Determine the (X, Y) coordinate at the center of the cell enclosing the given text.  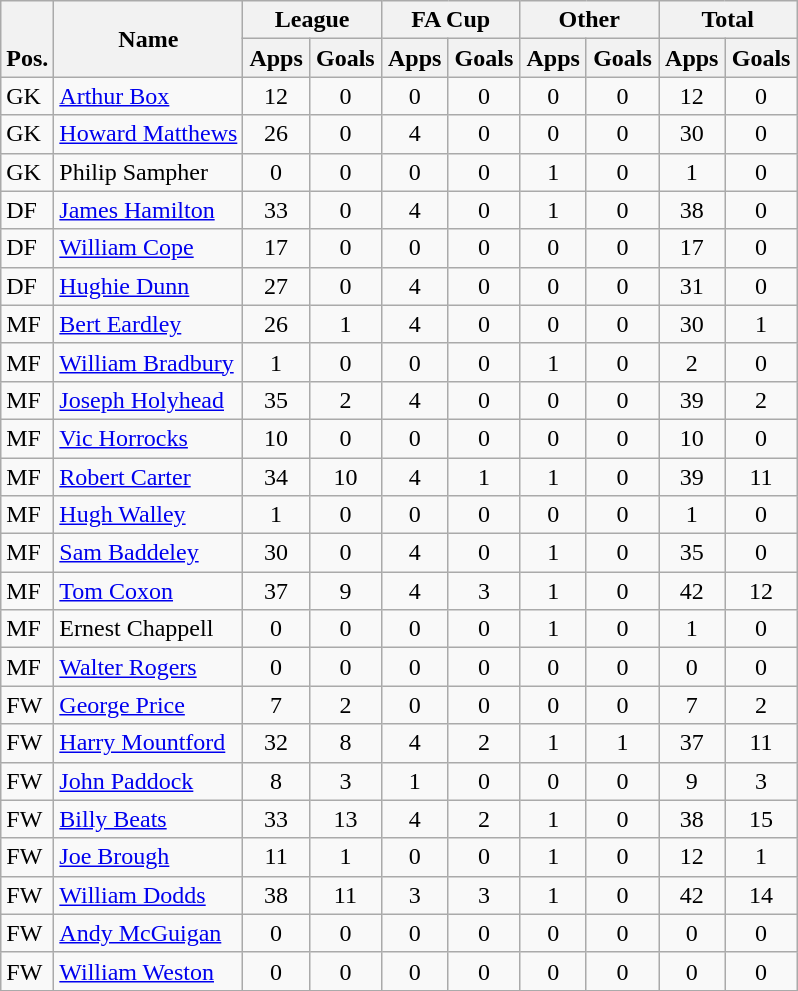
Joseph Holyhead (148, 400)
Sam Baddeley (148, 553)
34 (276, 477)
Walter Rogers (148, 667)
William Dodds (148, 895)
Hughie Dunn (148, 286)
Howard Matthews (148, 134)
27 (276, 286)
Andy McGuigan (148, 933)
Name (148, 39)
Bert Eardley (148, 324)
14 (761, 895)
Robert Carter (148, 477)
Other (590, 20)
31 (692, 286)
John Paddock (148, 781)
Total (728, 20)
13 (345, 819)
Vic Horrocks (148, 438)
William Bradbury (148, 362)
Arthur Box (148, 96)
League (312, 20)
William Weston (148, 971)
Harry Mountford (148, 743)
Pos. (28, 39)
FA Cup (450, 20)
Billy Beats (148, 819)
Ernest Chappell (148, 629)
James Hamilton (148, 210)
32 (276, 743)
Joe Brough (148, 857)
Tom Coxon (148, 591)
George Price (148, 705)
William Cope (148, 248)
Philip Sampher (148, 172)
15 (761, 819)
Hugh Walley (148, 515)
